Extract the (x, y) coordinate from the center of the cell holding the provided text.  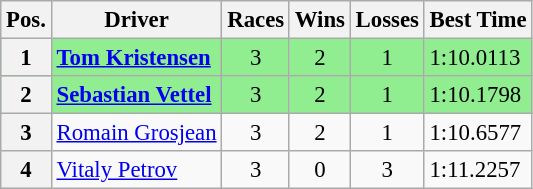
Romain Grosjean (136, 133)
Sebastian Vettel (136, 95)
Wins (320, 20)
1:11.2257 (478, 170)
Losses (387, 20)
1:10.6577 (478, 133)
0 (320, 170)
1:10.0113 (478, 58)
1:10.1798 (478, 95)
Vitaly Petrov (136, 170)
Races (256, 20)
Tom Kristensen (136, 58)
Best Time (478, 20)
4 (26, 170)
Driver (136, 20)
Pos. (26, 20)
